Scan for the cell matching the given text and deliver its [x, y] coordinate at center. 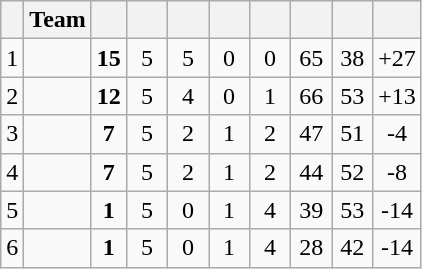
-8 [398, 172]
51 [352, 134]
66 [312, 96]
Team [58, 20]
52 [352, 172]
65 [312, 58]
3 [12, 134]
15 [108, 58]
44 [312, 172]
28 [312, 248]
42 [352, 248]
47 [312, 134]
+13 [398, 96]
-4 [398, 134]
39 [312, 210]
38 [352, 58]
6 [12, 248]
12 [108, 96]
+27 [398, 58]
